Scan for the cell matching the given text and deliver its (x, y) coordinate at center. 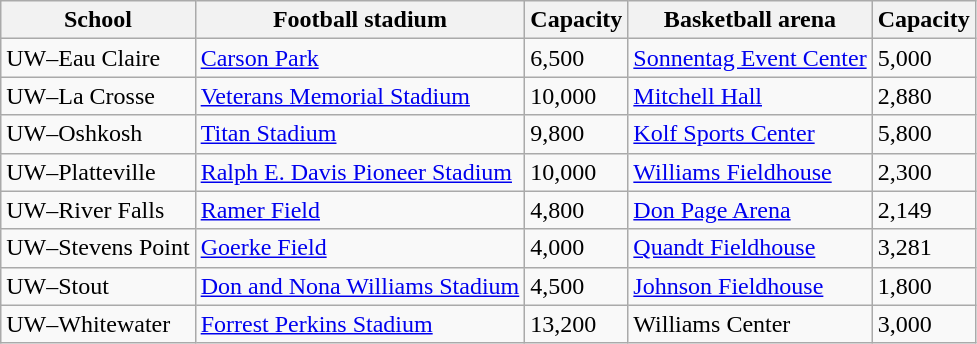
UW–Eau Claire (98, 58)
UW–Whitewater (98, 324)
Williams Center (750, 324)
Don and Nona Williams Stadium (360, 286)
UW–Oshkosh (98, 134)
UW–Platteville (98, 172)
Goerke Field (360, 248)
Kolf Sports Center (750, 134)
Basketball arena (750, 20)
Carson Park (360, 58)
UW–Stevens Point (98, 248)
2,880 (924, 96)
5,800 (924, 134)
6,500 (576, 58)
Ralph E. Davis Pioneer Stadium (360, 172)
Football stadium (360, 20)
Sonnentag Event Center (750, 58)
2,149 (924, 210)
School (98, 20)
UW–River Falls (98, 210)
4,800 (576, 210)
Forrest Perkins Stadium (360, 324)
Williams Fieldhouse (750, 172)
3,281 (924, 248)
Mitchell Hall (750, 96)
4,500 (576, 286)
1,800 (924, 286)
9,800 (576, 134)
Quandt Fieldhouse (750, 248)
4,000 (576, 248)
5,000 (924, 58)
Ramer Field (360, 210)
2,300 (924, 172)
3,000 (924, 324)
Titan Stadium (360, 134)
13,200 (576, 324)
Johnson Fieldhouse (750, 286)
UW–La Crosse (98, 96)
Don Page Arena (750, 210)
Veterans Memorial Stadium (360, 96)
UW–Stout (98, 286)
